Output the (X, Y) coordinate of the center of the cell containing the given text.  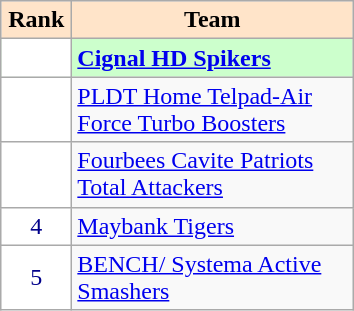
Team (212, 20)
Rank (36, 20)
5 (36, 278)
BENCH/ Systema Active Smashers (212, 278)
4 (36, 226)
Cignal HD Spikers (212, 58)
PLDT Home Telpad-Air Force Turbo Boosters (212, 110)
Maybank Tigers (212, 226)
Fourbees Cavite Patriots Total Attackers (212, 174)
